Detect which cell encompasses the target text, then output its (X, Y) center coordinate. 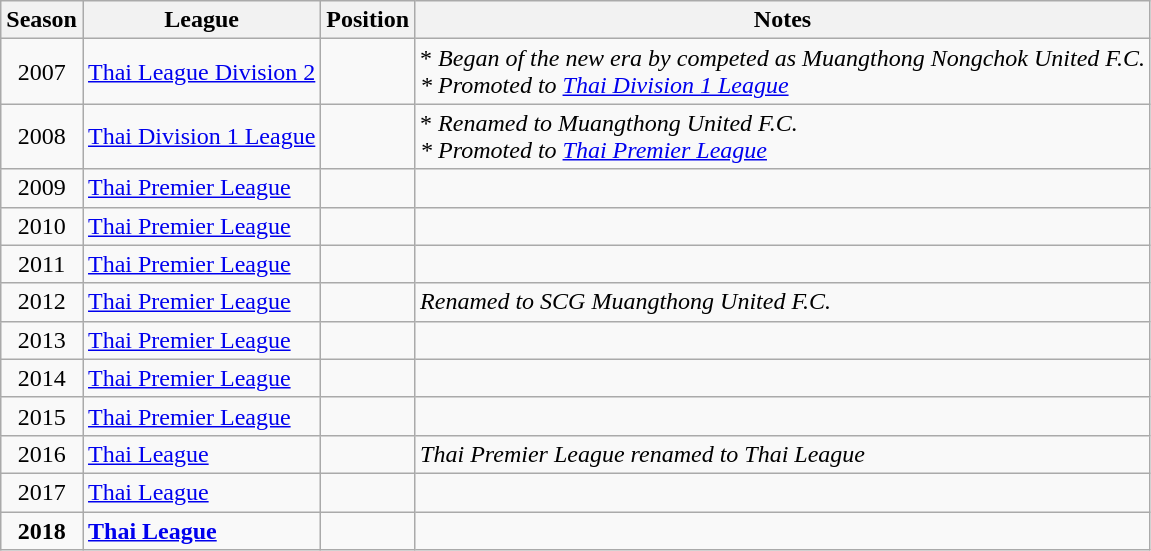
League (201, 20)
2007 (42, 72)
2013 (42, 340)
Thai Division 1 League (201, 136)
2018 (42, 531)
2016 (42, 454)
2008 (42, 136)
Position (368, 20)
Season (42, 20)
2009 (42, 188)
2017 (42, 492)
Renamed to SCG Muangthong United F.C. (783, 302)
2010 (42, 226)
Thai Premier League renamed to Thai League (783, 454)
* Began of the new era by competed as Muangthong Nongchok United F.C.* Promoted to Thai Division 1 League (783, 72)
* Renamed to Muangthong United F.C.* Promoted to Thai Premier League (783, 136)
Notes (783, 20)
2015 (42, 416)
2014 (42, 378)
2012 (42, 302)
Thai League Division 2 (201, 72)
2011 (42, 264)
